Find where the given text appears and provide that cell's center as [x, y] coordinate. 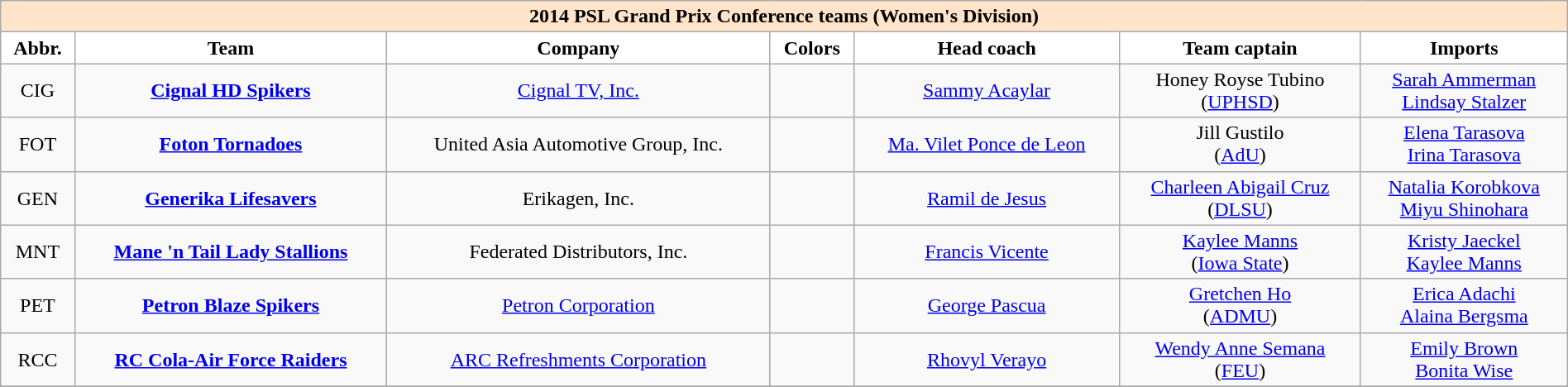
Foton Tornadoes [231, 144]
Natalia Korobkova Miyu Shinohara [1464, 198]
Mane 'n Tail Lady Stallions [231, 251]
Generika Lifesavers [231, 198]
RCC [38, 359]
Ramil de Jesus [987, 198]
Erica Adachi Alaina Bergsma [1464, 306]
Sarah Ammerman Lindsay Stalzer [1464, 91]
Abbr. [38, 48]
Team captain [1241, 48]
FOT [38, 144]
Petron Corporation [579, 306]
Team [231, 48]
Cignal TV, Inc. [579, 91]
CIG [38, 91]
Rhovyl Verayo [987, 359]
RC Cola-Air Force Raiders [231, 359]
Charleen Abigail Cruz(DLSU) [1241, 198]
Francis Vicente [987, 251]
Erikagen, Inc. [579, 198]
Cignal HD Spikers [231, 91]
Emily Brown Bonita Wise [1464, 359]
Imports [1464, 48]
Sammy Acaylar [987, 91]
Head coach [987, 48]
MNT [38, 251]
2014 PSL Grand Prix Conference teams (Women's Division) [784, 17]
Jill Gustilo(AdU) [1241, 144]
Kristy Jaeckel Kaylee Manns [1464, 251]
PET [38, 306]
Ma. Vilet Ponce de Leon [987, 144]
Petron Blaze Spikers [231, 306]
Honey Royse Tubino(UPHSD) [1241, 91]
George Pascua [987, 306]
Wendy Anne Semana(FEU) [1241, 359]
Company [579, 48]
Kaylee Manns (Iowa State) [1241, 251]
United Asia Automotive Group, Inc. [579, 144]
Gretchen Ho(ADMU) [1241, 306]
Colors [812, 48]
Elena Tarasova Irina Tarasova [1464, 144]
Federated Distributors, Inc. [579, 251]
GEN [38, 198]
ARC Refreshments Corporation [579, 359]
